Output the (X, Y) coordinate of the center of the cell containing the given text.  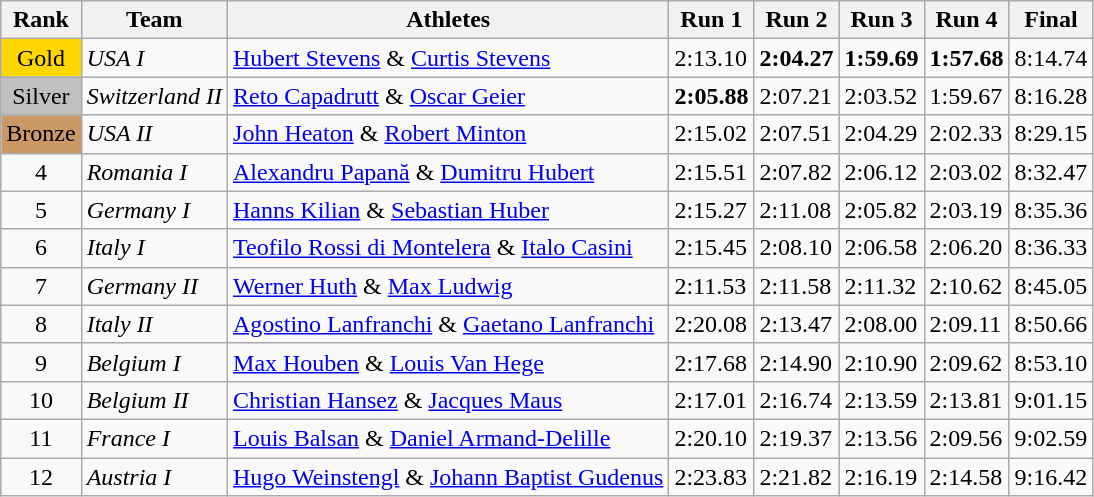
Run 2 (796, 20)
2:07.51 (796, 134)
Hubert Stevens & Curtis Stevens (448, 58)
2:16.74 (796, 400)
2:13.81 (966, 400)
2:09.56 (966, 438)
2:13.56 (882, 438)
2:09.11 (966, 324)
Reto Capadrutt & Oscar Geier (448, 96)
Silver (41, 96)
2:08.00 (882, 324)
Final (1051, 20)
2:14.90 (796, 362)
Belgium II (154, 400)
2:04.27 (796, 58)
2:19.37 (796, 438)
Germany I (154, 210)
Alexandru Papană & Dumitru Hubert (448, 172)
2:07.21 (796, 96)
Romania I (154, 172)
2:13.59 (882, 400)
Germany II (154, 286)
Italy II (154, 324)
12 (41, 477)
9:16.42 (1051, 477)
2:03.02 (966, 172)
1:59.69 (882, 58)
2:13.47 (796, 324)
Werner Huth & Max Ludwig (448, 286)
2:05.82 (882, 210)
2:03.19 (966, 210)
Hugo Weinstengl & Johann Baptist Gudenus (448, 477)
2:03.52 (882, 96)
4 (41, 172)
Hanns Kilian & Sebastian Huber (448, 210)
8:35.36 (1051, 210)
10 (41, 400)
8:50.66 (1051, 324)
Agostino Lanfranchi & Gaetano Lanfranchi (448, 324)
USA II (154, 134)
8:36.33 (1051, 248)
Austria I (154, 477)
2:06.58 (882, 248)
Run 3 (882, 20)
8:45.05 (1051, 286)
2:21.82 (796, 477)
2:07.82 (796, 172)
2:10.62 (966, 286)
2:20.08 (712, 324)
2:06.12 (882, 172)
2:16.19 (882, 477)
Christian Hansez & Jacques Maus (448, 400)
Rank (41, 20)
2:11.58 (796, 286)
8:14.74 (1051, 58)
8:16.28 (1051, 96)
9 (41, 362)
Team (154, 20)
Louis Balsan & Daniel Armand-Delille (448, 438)
5 (41, 210)
Teofilo Rossi di Montelera & Italo Casini (448, 248)
2:05.88 (712, 96)
8:32.47 (1051, 172)
Max Houben & Louis Van Hege (448, 362)
Switzerland II (154, 96)
Gold (41, 58)
2:15.02 (712, 134)
2:20.10 (712, 438)
Athletes (448, 20)
USA I (154, 58)
Belgium I (154, 362)
France I (154, 438)
2:14.58 (966, 477)
9:01.15 (1051, 400)
2:04.29 (882, 134)
Italy I (154, 248)
2:06.20 (966, 248)
8 (41, 324)
2:11.32 (882, 286)
8:53.10 (1051, 362)
2:17.01 (712, 400)
2:13.10 (712, 58)
1:57.68 (966, 58)
2:11.08 (796, 210)
1:59.67 (966, 96)
7 (41, 286)
2:10.90 (882, 362)
2:15.51 (712, 172)
2:15.45 (712, 248)
6 (41, 248)
2:17.68 (712, 362)
2:15.27 (712, 210)
2:23.83 (712, 477)
8:29.15 (1051, 134)
John Heaton & Robert Minton (448, 134)
2:08.10 (796, 248)
2:02.33 (966, 134)
2:09.62 (966, 362)
Run 4 (966, 20)
11 (41, 438)
9:02.59 (1051, 438)
Run 1 (712, 20)
2:11.53 (712, 286)
Bronze (41, 134)
